Output the [X, Y] coordinate of the center of the cell containing the given text.  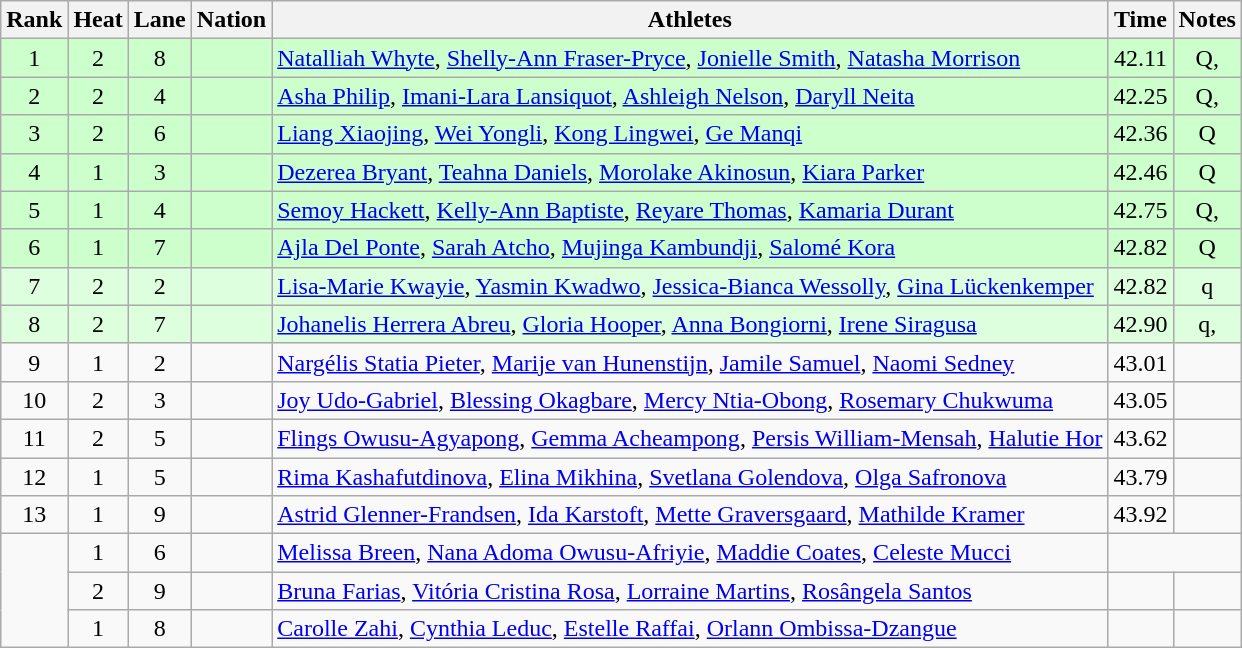
Asha Philip, Imani-Lara Lansiquot, Ashleigh Nelson, Daryll Neita [690, 96]
42.36 [1140, 134]
Semoy Hackett, Kelly-Ann Baptiste, Reyare Thomas, Kamaria Durant [690, 210]
Bruna Farias, Vitória Cristina Rosa, Lorraine Martins, Rosângela Santos [690, 591]
43.92 [1140, 515]
Notes [1207, 20]
Rima Kashafutdinova, Elina Mikhina, Svetlana Golendova, Olga Safronova [690, 477]
Athletes [690, 20]
13 [34, 515]
43.79 [1140, 477]
Time [1140, 20]
Nargélis Statia Pieter, Marije van Hunenstijn, Jamile Samuel, Naomi Sedney [690, 362]
43.01 [1140, 362]
Melissa Breen, Nana Adoma Owusu-Afriyie, Maddie Coates, Celeste Mucci [690, 553]
Carolle Zahi, Cynthia Leduc, Estelle Raffai, Orlann Ombissa-Dzangue [690, 629]
q [1207, 286]
11 [34, 438]
Ajla Del Ponte, Sarah Atcho, Mujinga Kambundji, Salomé Kora [690, 248]
12 [34, 477]
42.25 [1140, 96]
Lane [160, 20]
Liang Xiaojing, Wei Yongli, Kong Lingwei, Ge Manqi [690, 134]
Johanelis Herrera Abreu, Gloria Hooper, Anna Bongiorni, Irene Siragusa [690, 324]
Astrid Glenner-Frandsen, Ida Karstoft, Mette Graversgaard, Mathilde Kramer [690, 515]
Dezerea Bryant, Teahna Daniels, Morolake Akinosun, Kiara Parker [690, 172]
42.75 [1140, 210]
Nation [231, 20]
42.90 [1140, 324]
Heat [98, 20]
Flings Owusu-Agyapong, Gemma Acheampong, Persis William-Mensah, Halutie Hor [690, 438]
Lisa-Marie Kwayie, Yasmin Kwadwo, Jessica-Bianca Wessolly, Gina Lückenkemper [690, 286]
43.62 [1140, 438]
Joy Udo-Gabriel, Blessing Okagbare, Mercy Ntia-Obong, Rosemary Chukwuma [690, 400]
q, [1207, 324]
10 [34, 400]
42.11 [1140, 58]
Natalliah Whyte, Shelly-Ann Fraser-Pryce, Jonielle Smith, Natasha Morrison [690, 58]
Rank [34, 20]
43.05 [1140, 400]
42.46 [1140, 172]
